Scan for the cell matching the given text and deliver its [x, y] coordinate at center. 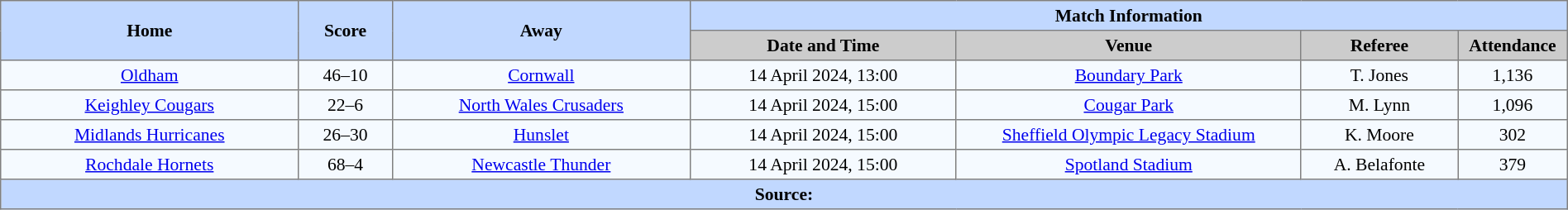
14 April 2024, 13:00 [823, 75]
1,096 [1513, 105]
Home [150, 31]
Venue [1128, 45]
Date and Time [823, 45]
Midlands Hurricanes [150, 135]
Cornwall [541, 75]
Hunslet [541, 135]
Source: [784, 194]
Attendance [1513, 45]
Away [541, 31]
North Wales Crusaders [541, 105]
Match Information [1128, 16]
A. Belafonte [1379, 165]
Score [346, 31]
K. Moore [1379, 135]
26–30 [346, 135]
Keighley Cougars [150, 105]
302 [1513, 135]
M. Lynn [1379, 105]
Cougar Park [1128, 105]
Newcastle Thunder [541, 165]
Spotland Stadium [1128, 165]
Rochdale Hornets [150, 165]
46–10 [346, 75]
Referee [1379, 45]
Boundary Park [1128, 75]
1,136 [1513, 75]
22–6 [346, 105]
T. Jones [1379, 75]
68–4 [346, 165]
Oldham [150, 75]
Sheffield Olympic Legacy Stadium [1128, 135]
379 [1513, 165]
